Detect which cell encompasses the target text, then output its (x, y) center coordinate. 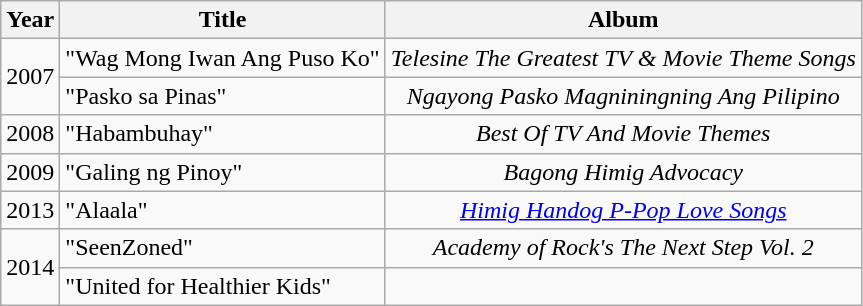
2008 (30, 134)
Telesine The Greatest TV & Movie Theme Songs (623, 58)
2007 (30, 77)
Best Of TV And Movie Themes (623, 134)
Academy of Rock's The Next Step Vol. 2 (623, 248)
2013 (30, 210)
"Alaala" (222, 210)
Bagong Himig Advocacy (623, 172)
Year (30, 20)
"United for Healthier Kids" (222, 286)
2009 (30, 172)
"Habambuhay" (222, 134)
Ngayong Pasko Magniningning Ang Pilipino (623, 96)
Album (623, 20)
"Wag Mong Iwan Ang Puso Ko" (222, 58)
Himig Handog P-Pop Love Songs (623, 210)
"Pasko sa Pinas" (222, 96)
2014 (30, 267)
"SeenZoned" (222, 248)
Title (222, 20)
"Galing ng Pinoy" (222, 172)
